Determine the [X, Y] coordinate at the center of the cell enclosing the given text.  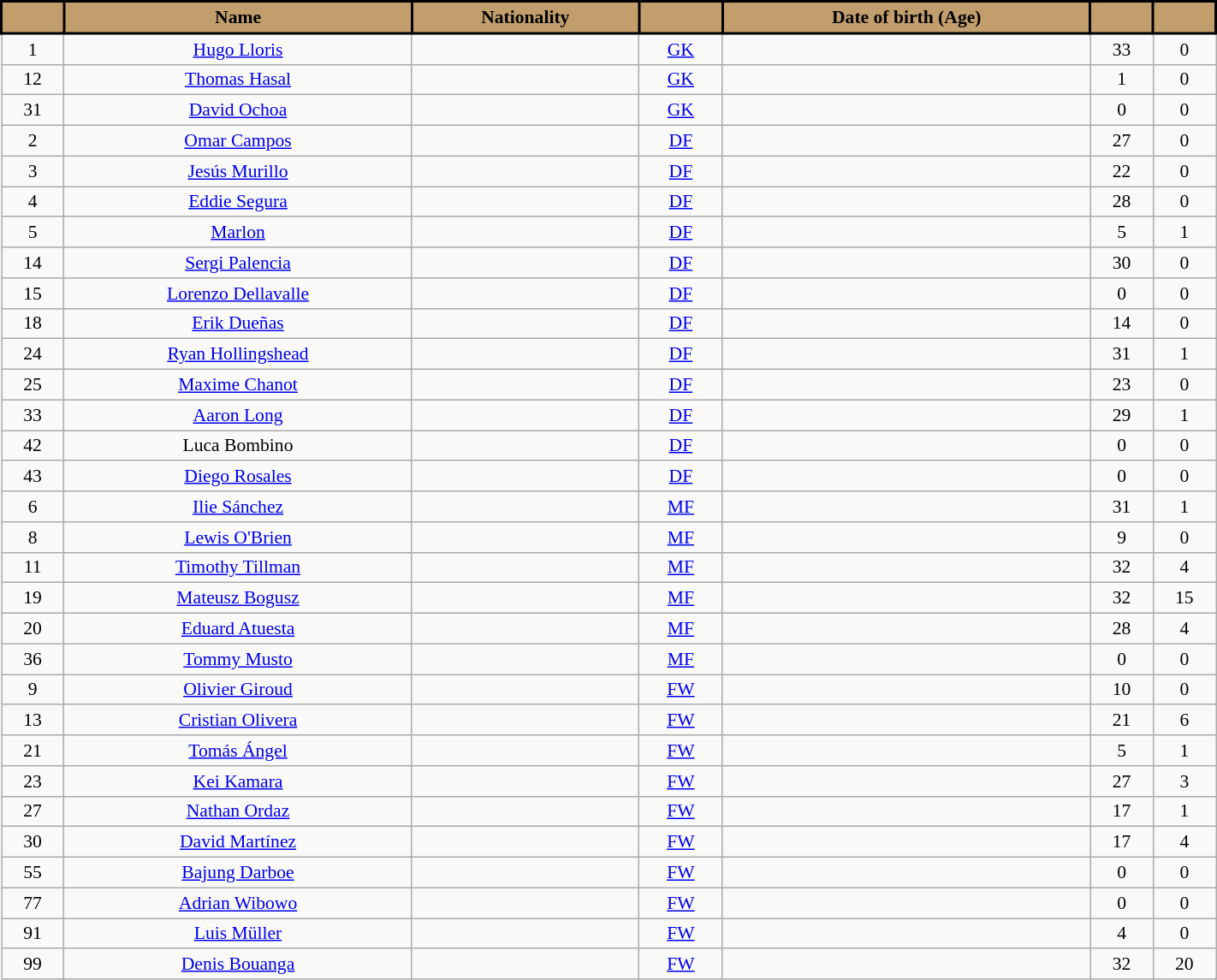
Name [238, 17]
Bajung Darboe [238, 873]
91 [33, 934]
Luca Bombino [238, 446]
13 [33, 721]
11 [33, 567]
Nationality [525, 17]
Ilie Sánchez [238, 507]
Omar Campos [238, 141]
Kei Kamara [238, 781]
Maxime Chanot [238, 385]
Tomás Ángel [238, 751]
29 [1121, 415]
8 [33, 538]
10 [1121, 690]
Aaron Long [238, 415]
22 [1121, 171]
Adrian Wibowo [238, 903]
Jesús Murillo [238, 171]
2 [33, 141]
Erik Dueñas [238, 324]
25 [33, 385]
Hugo Lloris [238, 49]
19 [33, 598]
12 [33, 80]
Luis Müller [238, 934]
Eddie Segura [238, 202]
99 [33, 965]
Denis Bouanga [238, 965]
18 [33, 324]
43 [33, 477]
David Ochoa [238, 110]
Lorenzo Dellavalle [238, 294]
David Martínez [238, 842]
55 [33, 873]
77 [33, 903]
Eduard Atuesta [238, 629]
Thomas Hasal [238, 80]
42 [33, 446]
Date of birth (Age) [906, 17]
Sergi Palencia [238, 263]
Timothy Tillman [238, 567]
24 [33, 354]
Marlon [238, 233]
Ryan Hollingshead [238, 354]
Mateusz Bogusz [238, 598]
Nathan Ordaz [238, 811]
36 [33, 659]
Cristian Olivera [238, 721]
Diego Rosales [238, 477]
Tommy Musto [238, 659]
Lewis O'Brien [238, 538]
Olivier Giroud [238, 690]
